Return (X, Y) of the center of cell containing provided text 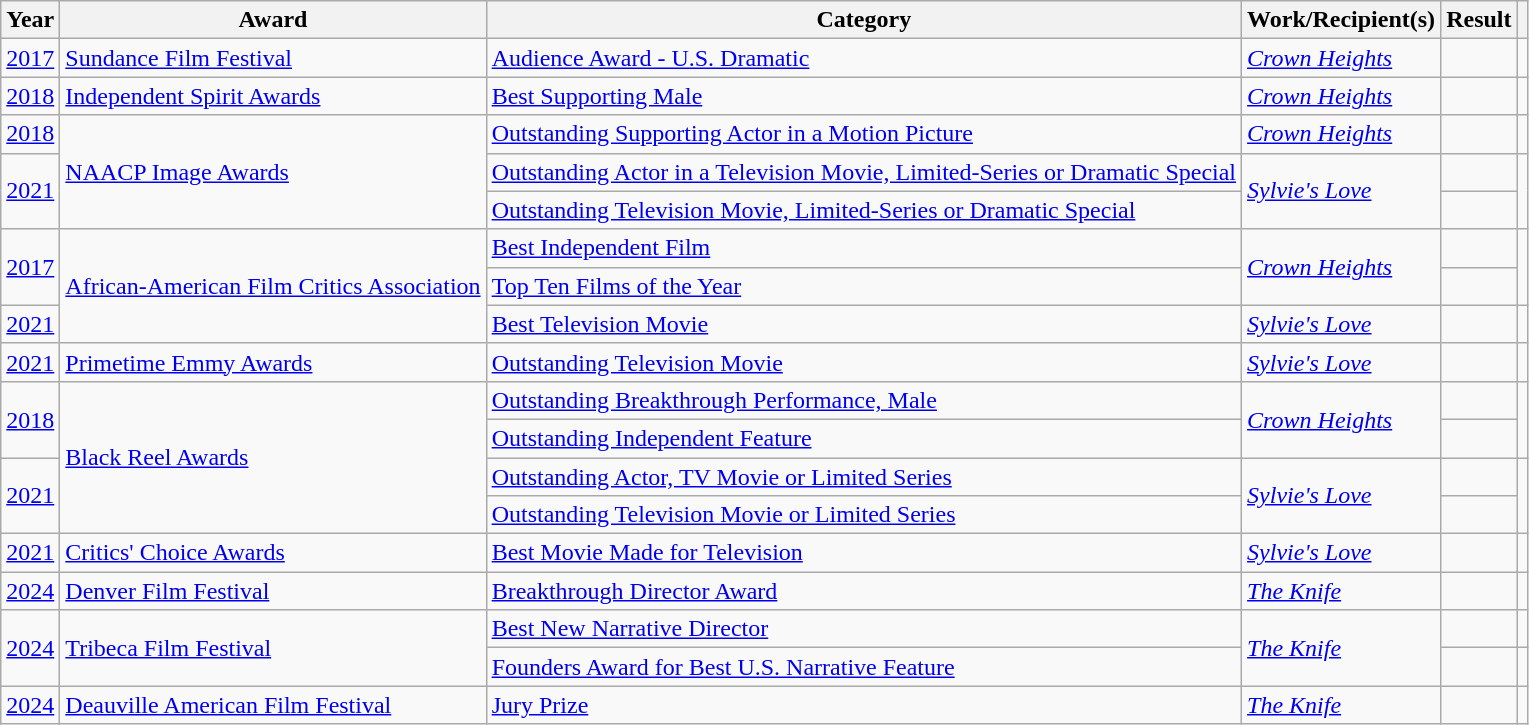
Critics' Choice Awards (273, 553)
Year (30, 20)
Founders Award for Best U.S. Narrative Feature (864, 667)
Audience Award - U.S. Dramatic (864, 58)
Best Television Movie (864, 324)
African-American Film Critics Association (273, 286)
Independent Spirit Awards (273, 96)
Best New Narrative Director (864, 629)
Black Reel Awards (273, 457)
Top Ten Films of the Year (864, 286)
Outstanding Breakthrough Performance, Male (864, 400)
Award (273, 20)
Jury Prize (864, 705)
Outstanding Supporting Actor in a Motion Picture (864, 134)
Outstanding Television Movie (864, 362)
NAACP Image Awards (273, 172)
Outstanding Television Movie or Limited Series (864, 515)
Work/Recipient(s) (1342, 20)
Result (1479, 20)
Breakthrough Director Award (864, 591)
Tribeca Film Festival (273, 648)
Deauville American Film Festival (273, 705)
Best Supporting Male (864, 96)
Outstanding Independent Feature (864, 438)
Outstanding Actor in a Television Movie, Limited-Series or Dramatic Special (864, 172)
Primetime Emmy Awards (273, 362)
Denver Film Festival (273, 591)
Outstanding Actor, TV Movie or Limited Series (864, 477)
Best Independent Film (864, 248)
Outstanding Television Movie, Limited-Series or Dramatic Special (864, 210)
Sundance Film Festival (273, 58)
Best Movie Made for Television (864, 553)
Category (864, 20)
